Locate the cell with the specified text and output its [X, Y] center coordinate. 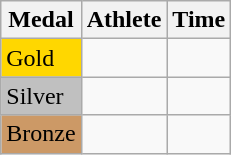
Medal [41, 20]
Athlete [124, 20]
Silver [41, 96]
Time [199, 20]
Gold [41, 58]
Bronze [41, 134]
